Extract the (x, y) coordinate from the center of the cell holding the provided text.  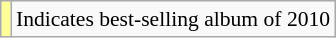
Indicates best-selling album of 2010 (173, 19)
